Find where the given text appears and provide that cell's center as [x, y] coordinate. 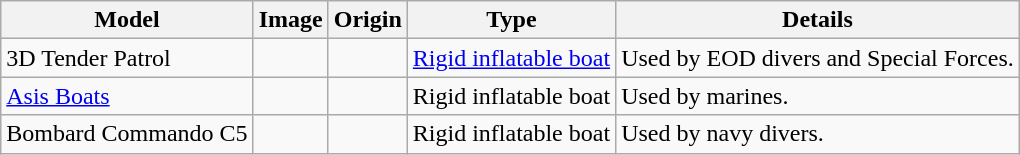
3D Tender Patrol [127, 58]
Image [290, 20]
Used by navy divers. [818, 134]
Type [511, 20]
Bombard Commando C5 [127, 134]
Used by EOD divers and Special Forces. [818, 58]
Used by marines. [818, 96]
Model [127, 20]
Asis Boats [127, 96]
Origin [368, 20]
Details [818, 20]
